Pinpoint the cell where the given text exists, returning its (x, y) midpoint coordinate. 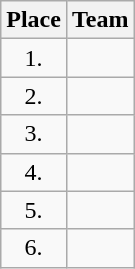
5. (34, 210)
Team (100, 20)
3. (34, 134)
1. (34, 58)
Place (34, 20)
2. (34, 96)
6. (34, 248)
4. (34, 172)
